Locate the cell with the specified text and output its [x, y] center coordinate. 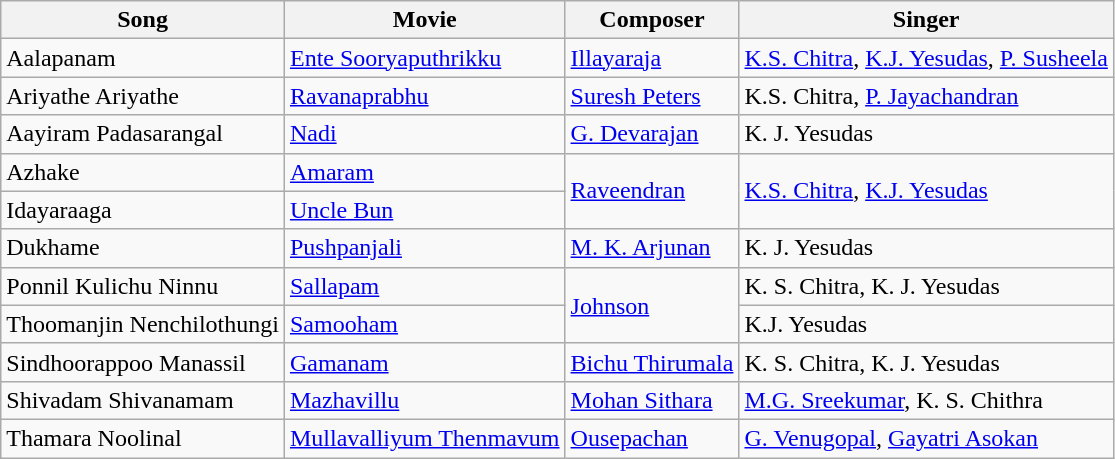
Composer [652, 20]
Suresh Peters [652, 96]
Mullavalliyum Thenmavum [424, 438]
Gamanam [424, 362]
Song [143, 20]
Idayaraaga [143, 210]
Mazhavillu [424, 400]
Bichu Thirumala [652, 362]
Mohan Sithara [652, 400]
K.S. Chitra, K.J. Yesudas [926, 191]
Ponnil Kulichu Ninnu [143, 286]
Thoomanjin Nenchilothungi [143, 324]
Singer [926, 20]
Ousepachan [652, 438]
G. Devarajan [652, 134]
Aayiram Padasarangal [143, 134]
Samooham [424, 324]
Nadi [424, 134]
Uncle Bun [424, 210]
Pushpanjali [424, 248]
Amaram [424, 172]
K.S. Chitra, K.J. Yesudas, P. Susheela [926, 58]
Ente Sooryaputhrikku [424, 58]
K.S. Chitra, P. Jayachandran [926, 96]
G. Venugopal, Gayatri Asokan [926, 438]
Illayaraja [652, 58]
Aalapanam [143, 58]
Johnson [652, 305]
M. K. Arjunan [652, 248]
M.G. Sreekumar, K. S. Chithra [926, 400]
Movie [424, 20]
Ariyathe Ariyathe [143, 96]
Sindhoorappoo Manassil [143, 362]
Raveendran [652, 191]
Dukhame [143, 248]
Ravanaprabhu [424, 96]
Azhake [143, 172]
Thamara Noolinal [143, 438]
Shivadam Shivanamam [143, 400]
Sallapam [424, 286]
K.J. Yesudas [926, 324]
